Search for the cell housing the specified text and yield its (x, y) center coordinate. 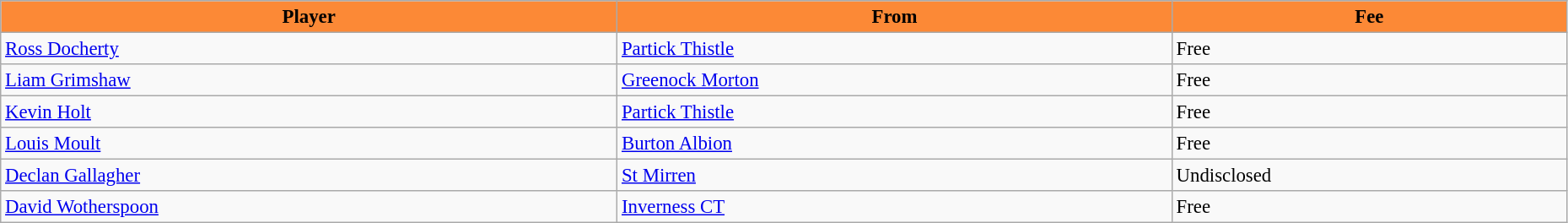
From (895, 17)
Fee (1369, 17)
Undisclosed (1369, 176)
Kevin Holt (309, 112)
Greenock Morton (895, 80)
Ross Docherty (309, 49)
Declan Gallagher (309, 176)
David Wotherspoon (309, 207)
Liam Grimshaw (309, 80)
Player (309, 17)
Burton Albion (895, 144)
Inverness CT (895, 207)
Louis Moult (309, 144)
St Mirren (895, 176)
